Output the (x, y) coordinate of the center of the cell containing the given text.  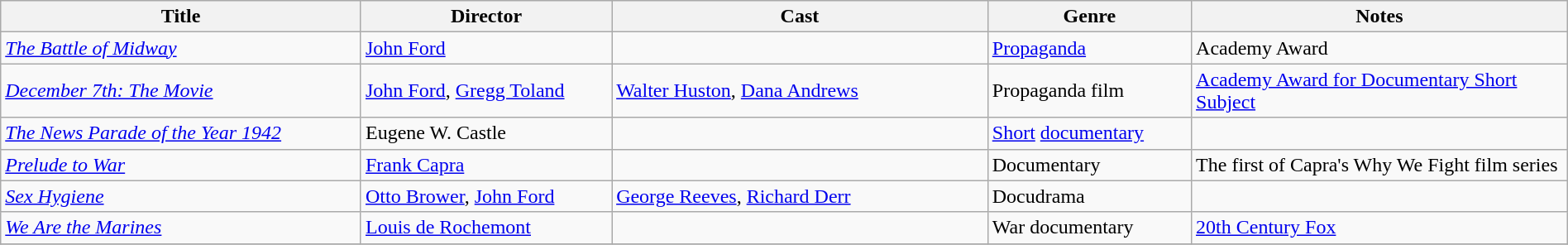
Docudrama (1089, 196)
Walter Huston, Dana Andrews (801, 91)
Eugene W. Castle (486, 133)
Prelude to War (181, 165)
Otto Brower, John Ford (486, 196)
Cast (801, 17)
The News Parade of the Year 1942 (181, 133)
John Ford (486, 48)
The Battle of Midway (181, 48)
George Reeves, Richard Derr (801, 196)
Academy Award for Documentary Short Subject (1379, 91)
Notes (1379, 17)
Propaganda film (1089, 91)
We Are the Marines (181, 228)
Propaganda (1089, 48)
Academy Award (1379, 48)
Documentary (1089, 165)
Title (181, 17)
Director (486, 17)
Short documentary (1089, 133)
War documentary (1089, 228)
20th Century Fox (1379, 228)
Louis de Rochemont (486, 228)
The first of Capra's Why We Fight film series (1379, 165)
John Ford, Gregg Toland (486, 91)
December 7th: The Movie (181, 91)
Genre (1089, 17)
Sex Hygiene (181, 196)
Frank Capra (486, 165)
